Detect which cell encompasses the target text, then output its (X, Y) center coordinate. 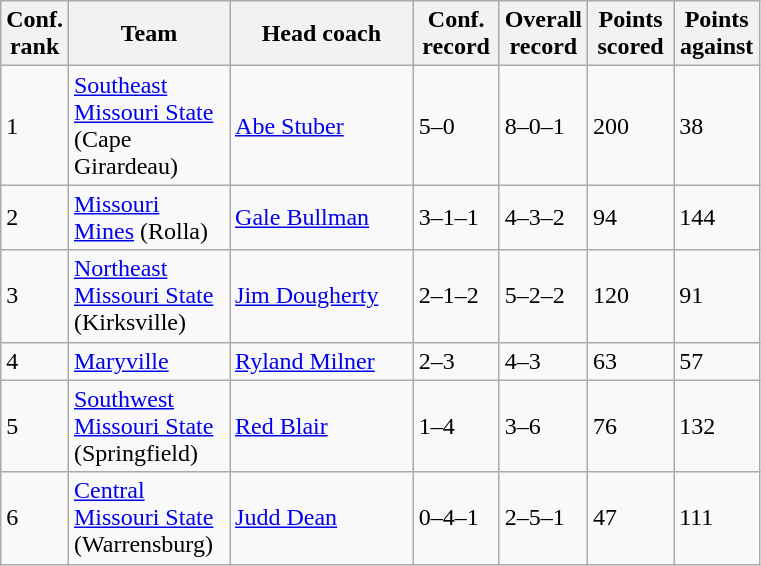
3–1–1 (456, 218)
5–0 (456, 126)
38 (717, 126)
57 (717, 361)
200 (631, 126)
Head coach (322, 34)
2–1–2 (456, 296)
111 (717, 518)
2–5–1 (543, 518)
Conf. record (456, 34)
47 (631, 518)
91 (717, 296)
Missouri Mines (Rolla) (148, 218)
Maryville (148, 361)
Ryland Milner (322, 361)
Conf. rank (35, 34)
Team (148, 34)
Abe Stuber (322, 126)
Judd Dean (322, 518)
63 (631, 361)
132 (717, 426)
Red Blair (322, 426)
3–6 (543, 426)
Central Missouri State (Warrensburg) (148, 518)
76 (631, 426)
3 (35, 296)
2 (35, 218)
Overall record (543, 34)
1–4 (456, 426)
Northeast Missouri State (Kirksville) (148, 296)
Southwest Missouri State (Springfield) (148, 426)
6 (35, 518)
4 (35, 361)
2–3 (456, 361)
94 (631, 218)
144 (717, 218)
Gale Bullman (322, 218)
120 (631, 296)
4–3–2 (543, 218)
5 (35, 426)
8–0–1 (543, 126)
Points scored (631, 34)
5–2–2 (543, 296)
0–4–1 (456, 518)
1 (35, 126)
Southeast Missouri State (Cape Girardeau) (148, 126)
Jim Dougherty (322, 296)
4–3 (543, 361)
Points against (717, 34)
